Determine the (X, Y) coordinate at the center of the cell enclosing the given text.  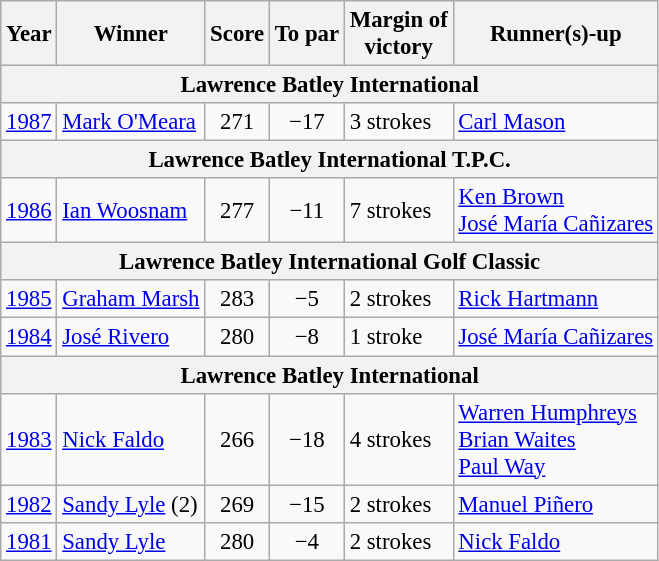
271 (238, 122)
Warren Humphreys Brian Waites Paul Way (556, 439)
−11 (306, 210)
Sandy Lyle (131, 541)
Runner(s)-up (556, 34)
Winner (131, 34)
7 strokes (398, 210)
1982 (29, 504)
269 (238, 504)
Mark O'Meara (131, 122)
José María Cañizares (556, 337)
3 strokes (398, 122)
−18 (306, 439)
Score (238, 34)
1985 (29, 299)
Ian Woosnam (131, 210)
Sandy Lyle (2) (131, 504)
1987 (29, 122)
Lawrence Batley International Golf Classic (330, 262)
Ken Brown José María Cañizares (556, 210)
1986 (29, 210)
1984 (29, 337)
1 stroke (398, 337)
Year (29, 34)
Manuel Piñero (556, 504)
266 (238, 439)
1983 (29, 439)
Graham Marsh (131, 299)
Rick Hartmann (556, 299)
−15 (306, 504)
4 strokes (398, 439)
−8 (306, 337)
José Rivero (131, 337)
1981 (29, 541)
283 (238, 299)
Margin ofvictory (398, 34)
−17 (306, 122)
−4 (306, 541)
Lawrence Batley International T.P.C. (330, 160)
−5 (306, 299)
Carl Mason (556, 122)
To par (306, 34)
277 (238, 210)
